Find where the given text appears and provide that cell's center as [x, y] coordinate. 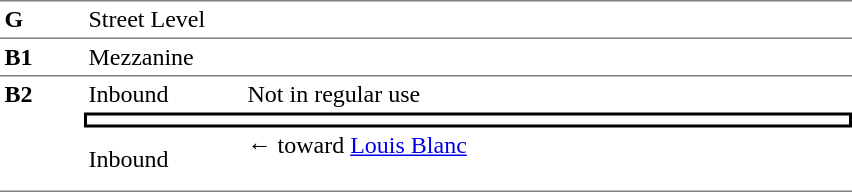
Street Level [164, 19]
Not in regular use [548, 94]
B2 [42, 134]
G [42, 19]
← toward Louis Blanc [548, 160]
Mezzanine [164, 57]
B1 [42, 57]
